From the cell containing the given text, extract its center point as [X, Y] coordinate. 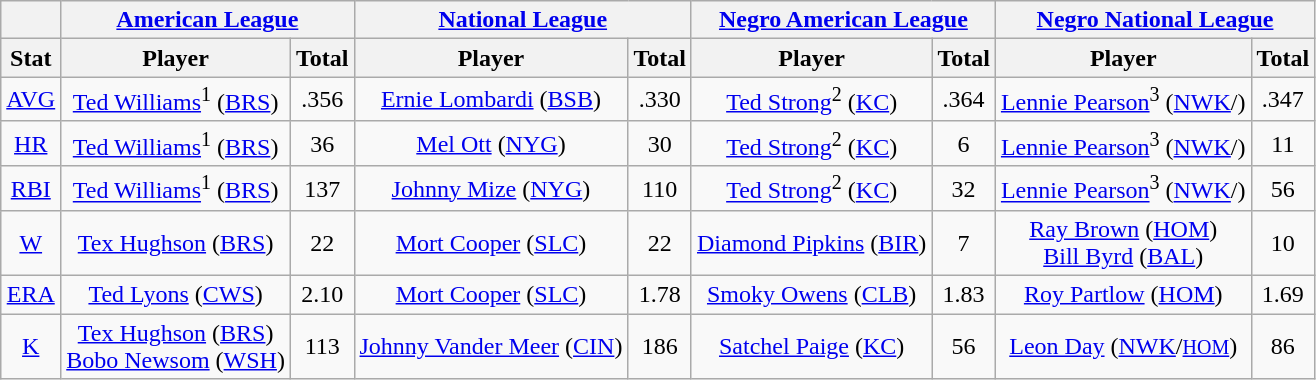
Smoky Owens (CLB) [811, 295]
.364 [964, 100]
Diamond Pipkins (BIR) [811, 244]
Roy Partlow (HOM) [1123, 295]
Ray Brown (HOM)Bill Byrd (BAL) [1123, 244]
11 [1283, 144]
ERA [31, 295]
K [31, 346]
Stat [31, 58]
32 [964, 188]
W [31, 244]
30 [660, 144]
6 [964, 144]
110 [660, 188]
Leon Day (NWK/HOM) [1123, 346]
Ted Lyons (CWS) [176, 295]
1.69 [1283, 295]
Negro American League [843, 20]
Negro National League [1154, 20]
7 [964, 244]
Mel Ott (NYG) [491, 144]
137 [322, 188]
AVG [31, 100]
Johnny Vander Meer (CIN) [491, 346]
Ernie Lombardi (BSB) [491, 100]
.356 [322, 100]
186 [660, 346]
36 [322, 144]
86 [1283, 346]
113 [322, 346]
.347 [1283, 100]
Johnny Mize (NYG) [491, 188]
Tex Hughson (BRS) [176, 244]
RBI [31, 188]
1.83 [964, 295]
HR [31, 144]
Tex Hughson (BRS)Bobo Newsom (WSH) [176, 346]
2.10 [322, 295]
.330 [660, 100]
10 [1283, 244]
National League [522, 20]
American League [208, 20]
Satchel Paige (KC) [811, 346]
1.78 [660, 295]
